Detect which cell encompasses the target text, then output its (X, Y) center coordinate. 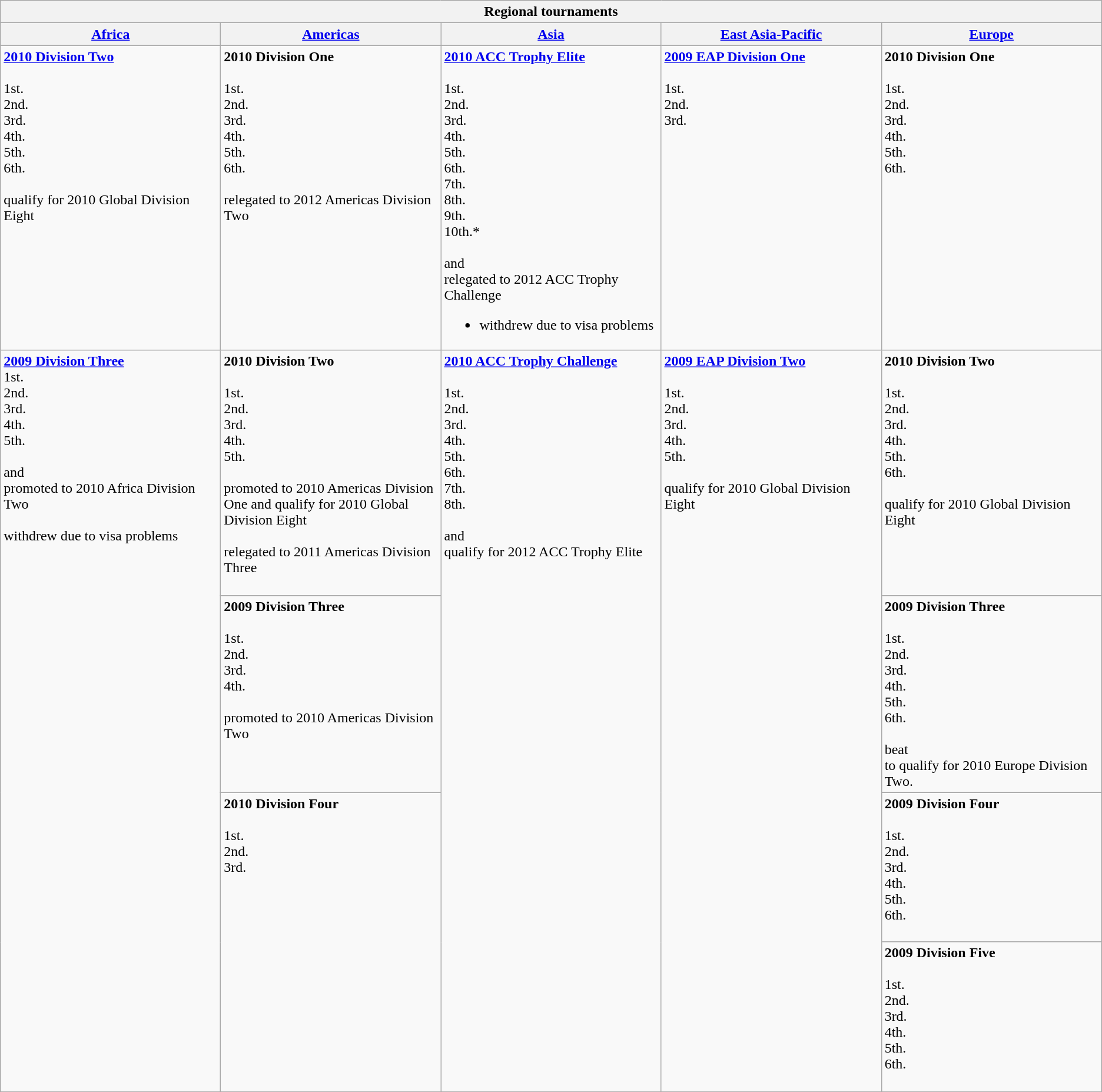
Africa (111, 34)
2009 Division Three1st. 2nd. 3rd. 4th. promoted to 2010 Americas Division Two (331, 693)
2009 Division Four1st. 2nd. 3rd. 4th. 5th. 6th. (991, 867)
2009 EAP Division One1st. 2nd. 3rd. (771, 198)
2010 Division Four1st. 2nd. 3rd. (331, 942)
2010 ACC Trophy Elite1st. 2nd. 3rd. 4th. 5th. 6th. 7th. 8th. 9th. 10th.* and relegated to 2012 ACC Trophy Challenge withdrew due to visa problems (551, 198)
2010 Division One1st. 2nd. 3rd. 4th. 5th. 6th. relegated to 2012 Americas Division Two (331, 198)
Europe (991, 34)
2009 Division Three1st. 2nd. 3rd. 4th. 5th. 6th. beat to qualify for 2010 Europe Division Two. (991, 693)
2009 Division Three1st. 2nd. 3rd. 4th. 5th. and promoted to 2010 Africa Division Two withdrew due to visa problems (111, 721)
2010 Division One1st. 2nd. 3rd. 4th. 5th. 6th. (991, 198)
2009 Division Five1st. 2nd. 3rd. 4th. 5th. 6th. (991, 1017)
Regional tournaments (551, 12)
2009 EAP Division Two1st. 2nd. 3rd. 4th. 5th. qualify for 2010 Global Division Eight (771, 721)
Americas (331, 34)
East Asia-Pacific (771, 34)
2010 ACC Trophy Challenge1st. 2nd. 3rd. 4th. 5th. 6th. 7th. 8th. and qualify for 2012 ACC Trophy Elite (551, 721)
Asia (551, 34)
